Output the (X, Y) coordinate of the center of the cell containing the given text.  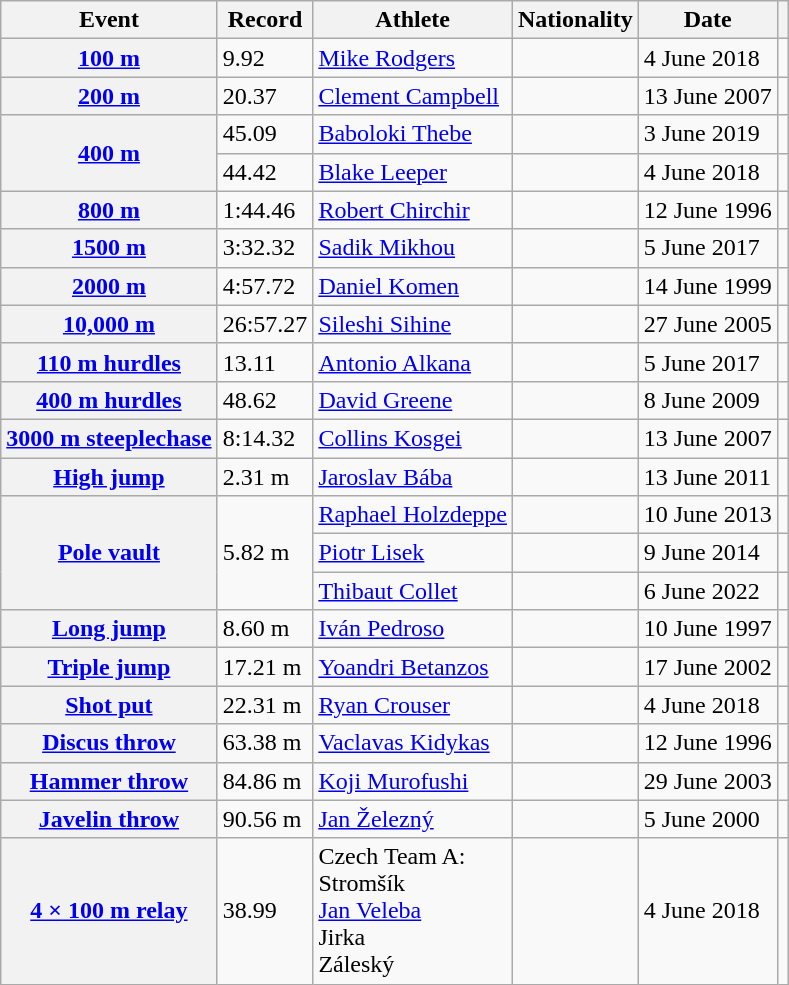
400 m (109, 153)
8.60 m (265, 629)
Hammer throw (109, 781)
10 June 1997 (708, 629)
100 m (109, 58)
Thibaut Collet (413, 591)
200 m (109, 96)
8:14.32 (265, 438)
10,000 m (109, 324)
48.62 (265, 400)
29 June 2003 (708, 781)
Czech Team A:StromšíkJan VelebaJirkaZáleský (413, 911)
8 June 2009 (708, 400)
Javelin throw (109, 819)
Sileshi Sihine (413, 324)
10 June 2013 (708, 515)
6 June 2022 (708, 591)
David Greene (413, 400)
2.31 m (265, 477)
9.92 (265, 58)
Shot put (109, 705)
Jan Železný (413, 819)
Pole vault (109, 553)
Yoandri Betanzos (413, 667)
1:44.46 (265, 210)
Ryan Crouser (413, 705)
Date (708, 20)
14 June 1999 (708, 286)
38.99 (265, 911)
13 June 2011 (708, 477)
4:57.72 (265, 286)
Event (109, 20)
17 June 2002 (708, 667)
84.86 m (265, 781)
Koji Murofushi (413, 781)
4 × 100 m relay (109, 911)
400 m hurdles (109, 400)
20.37 (265, 96)
Piotr Lisek (413, 553)
Vaclavas Kidykas (413, 743)
5.82 m (265, 553)
Sadik Mikhou (413, 248)
44.42 (265, 172)
90.56 m (265, 819)
Clement Campbell (413, 96)
Collins Kosgei (413, 438)
63.38 m (265, 743)
26:57.27 (265, 324)
Mike Rodgers (413, 58)
Discus throw (109, 743)
Athlete (413, 20)
13.11 (265, 362)
Robert Chirchir (413, 210)
45.09 (265, 134)
3 June 2019 (708, 134)
Daniel Komen (413, 286)
2000 m (109, 286)
High jump (109, 477)
1500 m (109, 248)
800 m (109, 210)
Long jump (109, 629)
Nationality (576, 20)
9 June 2014 (708, 553)
Iván Pedroso (413, 629)
17.21 m (265, 667)
Triple jump (109, 667)
5 June 2000 (708, 819)
3000 m steeplechase (109, 438)
Baboloki Thebe (413, 134)
Raphael Holzdeppe (413, 515)
3:32.32 (265, 248)
Blake Leeper (413, 172)
27 June 2005 (708, 324)
22.31 m (265, 705)
Jaroslav Bába (413, 477)
110 m hurdles (109, 362)
Antonio Alkana (413, 362)
Record (265, 20)
